Return [x, y] of the center of cell containing provided text 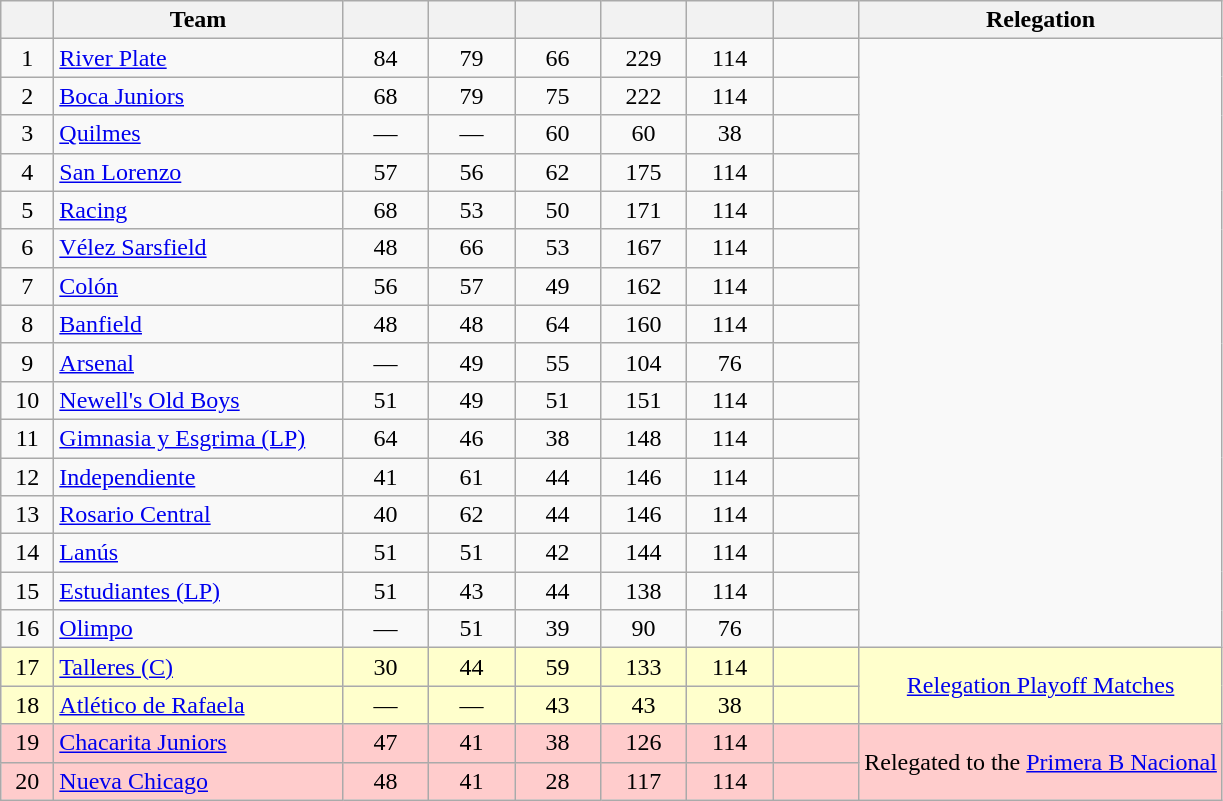
175 [644, 172]
126 [644, 743]
River Plate [198, 58]
90 [644, 629]
19 [28, 743]
104 [644, 362]
8 [28, 324]
13 [28, 515]
50 [557, 210]
144 [644, 553]
117 [644, 781]
229 [644, 58]
7 [28, 286]
Independiente [198, 477]
Newell's Old Boys [198, 400]
28 [557, 781]
Arsenal [198, 362]
162 [644, 286]
Chacarita Juniors [198, 743]
4 [28, 172]
Vélez Sarsfield [198, 248]
171 [644, 210]
Banfield [198, 324]
Rosario Central [198, 515]
1 [28, 58]
Racing [198, 210]
Colón [198, 286]
9 [28, 362]
3 [28, 134]
Atlético de Rafaela [198, 705]
138 [644, 591]
2 [28, 96]
12 [28, 477]
15 [28, 591]
Lanús [198, 553]
10 [28, 400]
39 [557, 629]
Relegated to the Primera B Nacional [1041, 762]
55 [557, 362]
Estudiantes (LP) [198, 591]
222 [644, 96]
20 [28, 781]
160 [644, 324]
30 [385, 667]
Talleres (C) [198, 667]
14 [28, 553]
Nueva Chicago [198, 781]
40 [385, 515]
133 [644, 667]
18 [28, 705]
Quilmes [198, 134]
42 [557, 553]
151 [644, 400]
Team [198, 20]
Relegation [1041, 20]
Gimnasia y Esgrima (LP) [198, 438]
Olimpo [198, 629]
148 [644, 438]
6 [28, 248]
46 [471, 438]
Boca Juniors [198, 96]
47 [385, 743]
167 [644, 248]
11 [28, 438]
16 [28, 629]
84 [385, 58]
5 [28, 210]
61 [471, 477]
17 [28, 667]
San Lorenzo [198, 172]
75 [557, 96]
59 [557, 667]
Relegation Playoff Matches [1041, 686]
